For the text-containing cell, return its midpoint in [x, y] coordinate format. 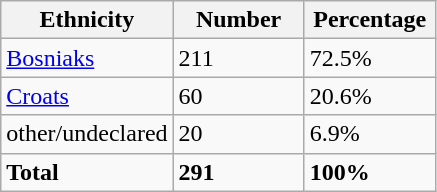
6.9% [370, 134]
other/undeclared [87, 134]
20 [238, 134]
72.5% [370, 58]
Croats [87, 96]
Ethnicity [87, 20]
Bosniaks [87, 58]
Percentage [370, 20]
291 [238, 172]
211 [238, 58]
Total [87, 172]
60 [238, 96]
Number [238, 20]
100% [370, 172]
20.6% [370, 96]
